Scan for the cell matching the given text and deliver its [X, Y] coordinate at center. 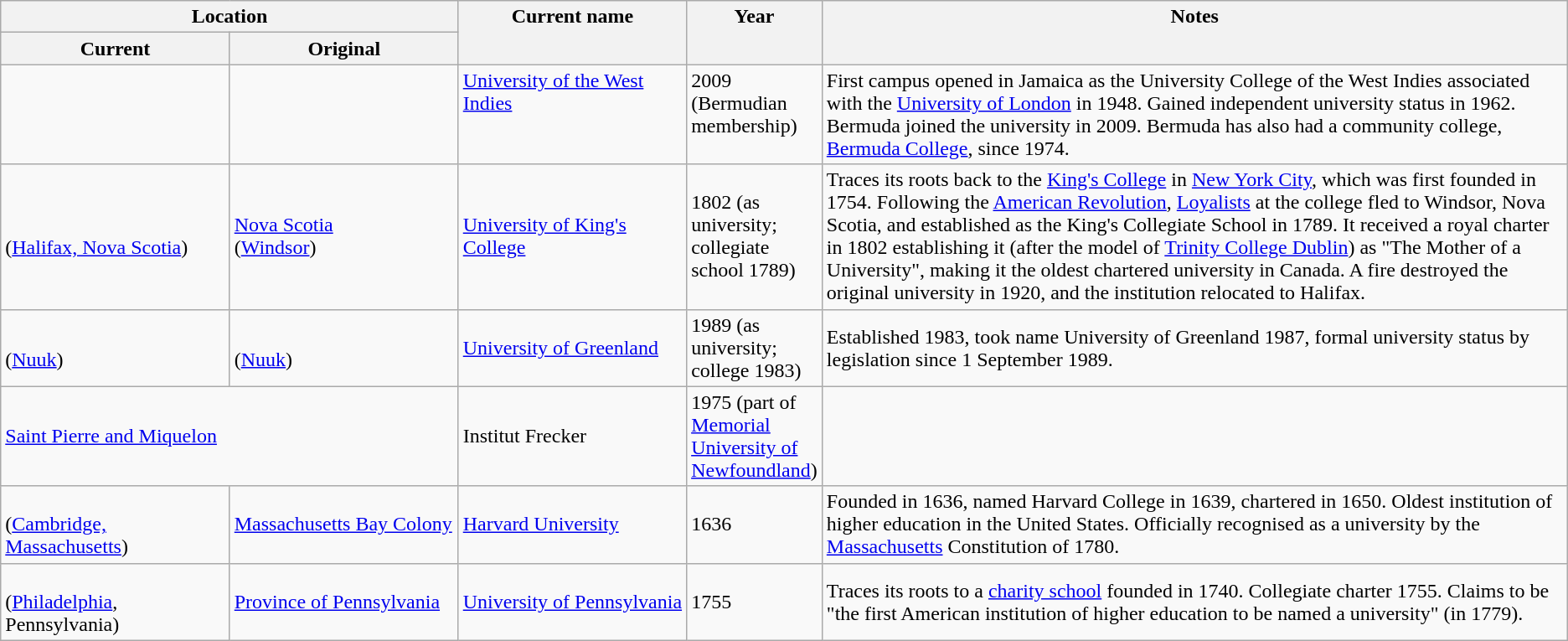
1989 (as university; college 1983) [755, 348]
1975 (part of Memorial University of Newfoundland) [755, 436]
University of Pennsylvania [572, 602]
Current [116, 49]
1755 [755, 602]
University of the West Indies [572, 114]
Province of Pennsylvania [343, 602]
(Philadelphia, Pennsylvania) [116, 602]
2009 (Bermudian membership) [755, 114]
(Cambridge, Massachusetts) [116, 525]
Notes [1194, 33]
Harvard University [572, 525]
Saint Pierre and Miquelon [230, 436]
Massachusetts Bay Colony [343, 525]
Location [230, 17]
University of King's College [572, 236]
1636 [755, 525]
Current name [572, 33]
Year [755, 33]
University of Greenland [572, 348]
1802 (as university; collegiate school 1789) [755, 236]
Institut Frecker [572, 436]
Original [343, 49]
Established 1983, took name University of Greenland 1987, formal university status by legislation since 1 September 1989. [1194, 348]
Nova Scotia(Windsor) [343, 236]
(Halifax, Nova Scotia) [116, 236]
